Detect which cell encompasses the target text, then output its (x, y) center coordinate. 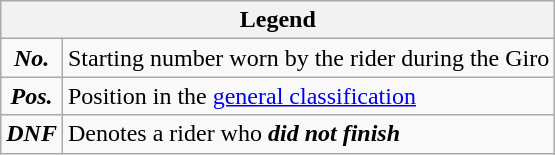
Denotes a rider who did not finish (308, 134)
Position in the general classification (308, 96)
Starting number worn by the rider during the Giro (308, 58)
Pos. (32, 96)
Legend (278, 20)
No. (32, 58)
DNF (32, 134)
